Extract the (X, Y) coordinate from the center of the cell holding the provided text.  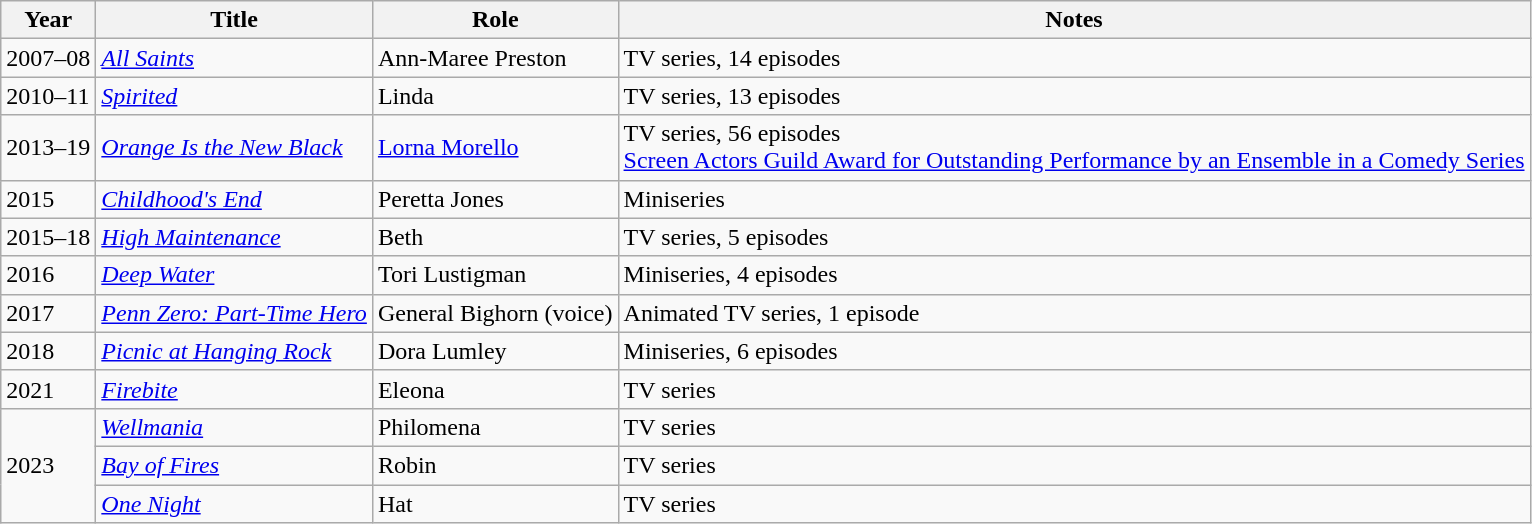
Picnic at Hanging Rock (234, 351)
Peretta Jones (495, 199)
Penn Zero: Part-Time Hero (234, 313)
All Saints (234, 58)
TV series, 5 episodes (1074, 237)
TV series, 13 episodes (1074, 96)
High Maintenance (234, 237)
Lorna Morello (495, 148)
Orange Is the New Black (234, 148)
Miniseries (1074, 199)
TV series, 14 episodes (1074, 58)
2021 (48, 389)
Miniseries, 4 episodes (1074, 275)
2017 (48, 313)
Hat (495, 503)
2007–08 (48, 58)
Beth (495, 237)
2015–18 (48, 237)
Tori Lustigman (495, 275)
Dora Lumley (495, 351)
Bay of Fires (234, 465)
Eleona (495, 389)
Deep Water (234, 275)
Year (48, 20)
One Night (234, 503)
Notes (1074, 20)
2018 (48, 351)
Wellmania (234, 427)
Robin (495, 465)
Title (234, 20)
Role (495, 20)
Childhood's End (234, 199)
Firebite (234, 389)
2013–19 (48, 148)
2016 (48, 275)
Animated TV series, 1 episode (1074, 313)
General Bighorn (voice) (495, 313)
2015 (48, 199)
TV series, 56 episodesScreen Actors Guild Award for Outstanding Performance by an Ensemble in a Comedy Series (1074, 148)
Linda (495, 96)
2010–11 (48, 96)
Philomena (495, 427)
Miniseries, 6 episodes (1074, 351)
Spirited (234, 96)
Ann-Maree Preston (495, 58)
2023 (48, 465)
